From the cell containing the given text, extract its center point as (X, Y) coordinate. 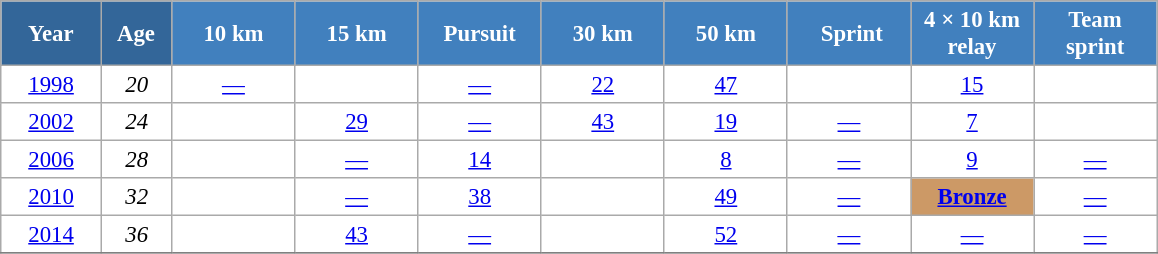
2006 (52, 160)
36 (136, 235)
15 km (356, 34)
49 (726, 197)
Team sprint (1096, 34)
2010 (52, 197)
32 (136, 197)
14 (480, 160)
19 (726, 122)
15 (972, 85)
47 (726, 85)
24 (136, 122)
8 (726, 160)
Age (136, 34)
28 (136, 160)
38 (480, 197)
2002 (52, 122)
22 (602, 85)
9 (972, 160)
29 (356, 122)
Year (52, 34)
52 (726, 235)
30 km (602, 34)
50 km (726, 34)
1998 (52, 85)
Bronze (972, 197)
2014 (52, 235)
Pursuit (480, 34)
Sprint (848, 34)
20 (136, 85)
7 (972, 122)
4 × 10 km relay (972, 34)
10 km (234, 34)
